Pinpoint the cell where the given text exists, returning its (X, Y) midpoint coordinate. 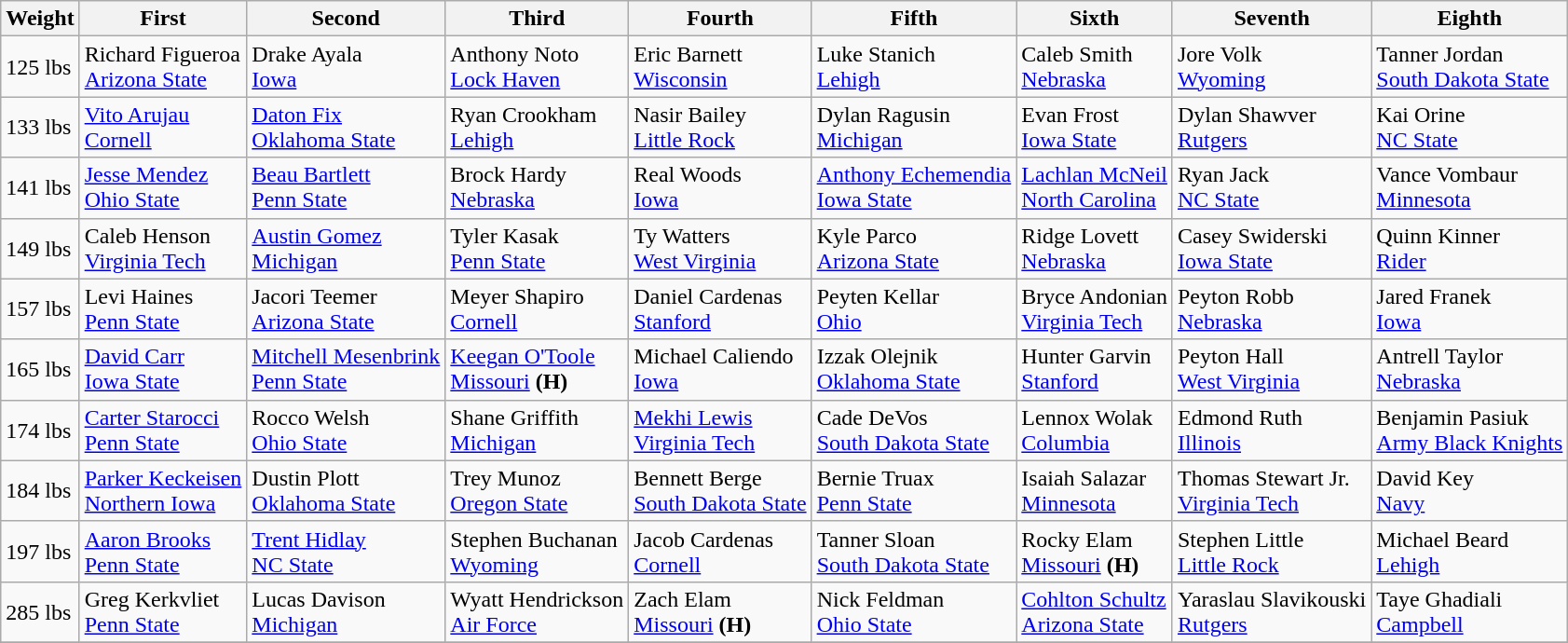
Tanner Jordan South Dakota State (1470, 67)
184 lbs (40, 490)
285 lbs (40, 611)
Edmond Ruth Illinois (1271, 431)
141 lbs (40, 188)
Caleb SmithNebraska (1095, 67)
Shane Griffith Michigan (537, 431)
Drake AyalaIowa (347, 67)
Greg KerkvlietPenn State (163, 611)
Jesse MendezOhio State (163, 188)
149 lbs (40, 248)
Lennox Wolak Columbia (1095, 431)
David CarrIowa State (163, 369)
Fourth (720, 19)
Aaron Brooks Penn State (163, 552)
Peyton Hall West Virginia (1271, 369)
Caleb HensonVirginia Tech (163, 248)
Real WoodsIowa (720, 188)
157 lbs (40, 309)
Fifth (914, 19)
Bernie Truax Penn State (914, 490)
Anthony NotoLock Haven (537, 67)
Stephen BuchananWyoming (537, 552)
Ryan CrookhamLehigh (537, 127)
Rocco Welsh Ohio State (347, 431)
197 lbs (40, 552)
Seventh (1271, 19)
Cade DeVos South Dakota State (914, 431)
Lachlan McNeilNorth Carolina (1095, 188)
Levi Haines Penn State (163, 309)
Carter Starocci Penn State (163, 431)
Daton FixOklahoma State (347, 127)
Ryan JackNC State (1271, 188)
Dylan ShawverRutgers (1271, 127)
Mekhi Lewis Virginia Tech (720, 431)
Peyton Robb Nebraska (1271, 309)
Vance Vombaur Minnesota (1470, 188)
Antrell Taylor Nebraska (1470, 369)
165 lbs (40, 369)
Sixth (1095, 19)
125 lbs (40, 67)
Vito ArujauCornell (163, 127)
Mitchell Mesenbrink Penn State (347, 369)
Trey Munoz Oregon State (537, 490)
Zach ElamMissouri (H) (720, 611)
Tyler KasakPenn State (537, 248)
Meyer Shapiro Cornell (537, 309)
Michael Beard Lehigh (1470, 552)
Jacori Teemer Arizona State (347, 309)
Isaiah Salazar Minnesota (1095, 490)
Yaraslau Slavikouski Rutgers (1271, 611)
Richard FigueroaArizona State (163, 67)
Jared Franek Iowa (1470, 309)
Rocky Elam Missouri (H) (1095, 552)
Daniel Cardenas Stanford (720, 309)
Kai OrineNC State (1470, 127)
Nick FeldmanOhio State (914, 611)
Evan FrostIowa State (1095, 127)
Peyten Kellar Ohio (914, 309)
Luke StanichLehigh (914, 67)
Weight (40, 19)
Third (537, 19)
Casey SwiderskiIowa State (1271, 248)
Parker Keckeisen Northern Iowa (163, 490)
Dustin Plott Oklahoma State (347, 490)
Bryce Andonian Virginia Tech (1095, 309)
133 lbs (40, 127)
Keegan O'TooleMissouri (H) (537, 369)
Taye Ghadiali Campbell (1470, 611)
Jacob Cardenas Cornell (720, 552)
Cohlton SchultzArizona State (1095, 611)
Bennett Berge South Dakota State (720, 490)
Beau BartlettPenn State (347, 188)
Austin GomezMichigan (347, 248)
Tanner Sloan South Dakota State (914, 552)
Second (347, 19)
Kyle Parco Arizona State (914, 248)
Eric BarnettWisconsin (720, 67)
Quinn Kinner Rider (1470, 248)
Izzak Olejnik Oklahoma State (914, 369)
Michael CaliendoIowa (720, 369)
Eighth (1470, 19)
David Key Navy (1470, 490)
Thomas Stewart Jr. Virginia Tech (1271, 490)
Anthony EchemendiaIowa State (914, 188)
Ty Watters West Virginia (720, 248)
Ridge Lovett Nebraska (1095, 248)
Stephen Little Little Rock (1271, 552)
Brock HardyNebraska (537, 188)
Nasir BaileyLittle Rock (720, 127)
174 lbs (40, 431)
Hunter Garvin Stanford (1095, 369)
Lucas DavisonMichigan (347, 611)
Jore VolkWyoming (1271, 67)
Benjamin Pasiuk Army Black Knights (1470, 431)
Trent Hidlay NC State (347, 552)
Wyatt HendricksonAir Force (537, 611)
Dylan RagusinMichigan (914, 127)
First (163, 19)
